Search for the cell housing the specified text and yield its (X, Y) center coordinate. 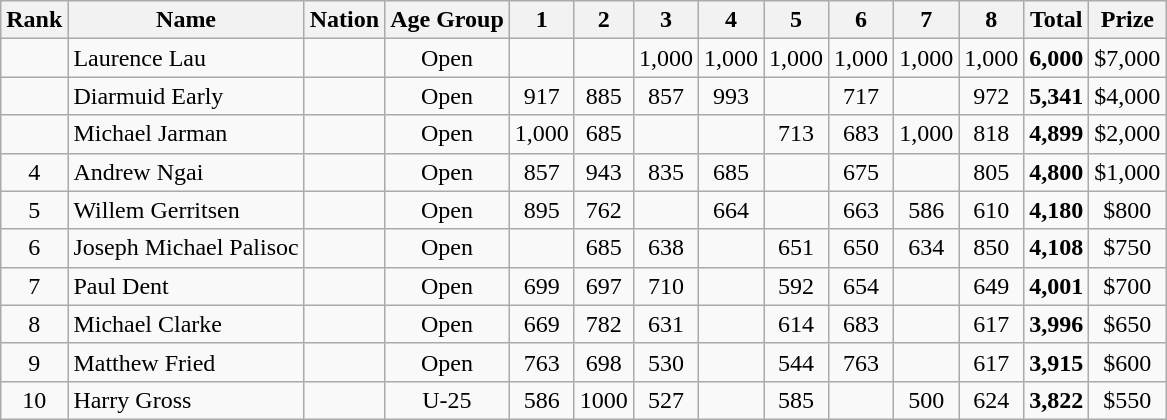
Willem Gerritsen (186, 210)
717 (862, 96)
669 (542, 324)
$1,000 (1128, 172)
782 (604, 324)
3,822 (1056, 400)
895 (542, 210)
4,180 (1056, 210)
Paul Dent (186, 286)
Joseph Michael Palisoc (186, 248)
699 (542, 286)
3 (666, 20)
$800 (1128, 210)
1000 (604, 400)
654 (862, 286)
$650 (1128, 324)
4,899 (1056, 134)
675 (862, 172)
762 (604, 210)
544 (796, 362)
698 (604, 362)
993 (730, 96)
Michael Jarman (186, 134)
972 (992, 96)
530 (666, 362)
Harry Gross (186, 400)
592 (796, 286)
4,108 (1056, 248)
Matthew Fried (186, 362)
527 (666, 400)
631 (666, 324)
9 (34, 362)
Prize (1128, 20)
$2,000 (1128, 134)
3,915 (1056, 362)
710 (666, 286)
2 (604, 20)
5,341 (1056, 96)
U-25 (448, 400)
850 (992, 248)
624 (992, 400)
3,996 (1056, 324)
$550 (1128, 400)
917 (542, 96)
805 (992, 172)
664 (730, 210)
Total (1056, 20)
610 (992, 210)
713 (796, 134)
1 (542, 20)
650 (862, 248)
Rank (34, 20)
818 (992, 134)
$4,000 (1128, 96)
Michael Clarke (186, 324)
Age Group (448, 20)
4,001 (1056, 286)
885 (604, 96)
4,800 (1056, 172)
651 (796, 248)
500 (926, 400)
$7,000 (1128, 58)
Andrew Ngai (186, 172)
835 (666, 172)
$600 (1128, 362)
649 (992, 286)
Name (186, 20)
Nation (344, 20)
614 (796, 324)
943 (604, 172)
634 (926, 248)
$700 (1128, 286)
10 (34, 400)
Diarmuid Early (186, 96)
Laurence Lau (186, 58)
697 (604, 286)
585 (796, 400)
6,000 (1056, 58)
$750 (1128, 248)
638 (666, 248)
663 (862, 210)
